Scan for the cell matching the given text and deliver its [x, y] coordinate at center. 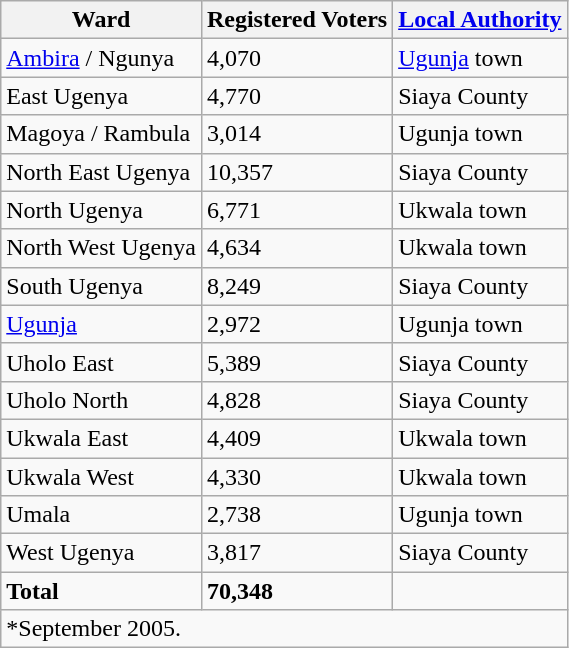
3,014 [296, 134]
Ambira / Ngunya [102, 58]
4,634 [296, 248]
North East Ugenya [102, 172]
North Ugenya [102, 210]
East Ugenya [102, 96]
5,389 [296, 362]
3,817 [296, 553]
4,828 [296, 400]
4,409 [296, 438]
West Ugenya [102, 553]
*September 2005. [284, 629]
Local Authority [480, 20]
4,330 [296, 477]
Uholo North [102, 400]
2,738 [296, 515]
4,070 [296, 58]
70,348 [296, 591]
Ukwala East [102, 438]
North West Ugenya [102, 248]
South Ugenya [102, 286]
4,770 [296, 96]
Magoya / Rambula [102, 134]
8,249 [296, 286]
Umala [102, 515]
Ukwala West [102, 477]
Ugunja [102, 324]
6,771 [296, 210]
2,972 [296, 324]
Total [102, 591]
10,357 [296, 172]
Registered Voters [296, 20]
Uholo East [102, 362]
Ward [102, 20]
